Determine the [X, Y] coordinate at the center of the cell enclosing the given text.  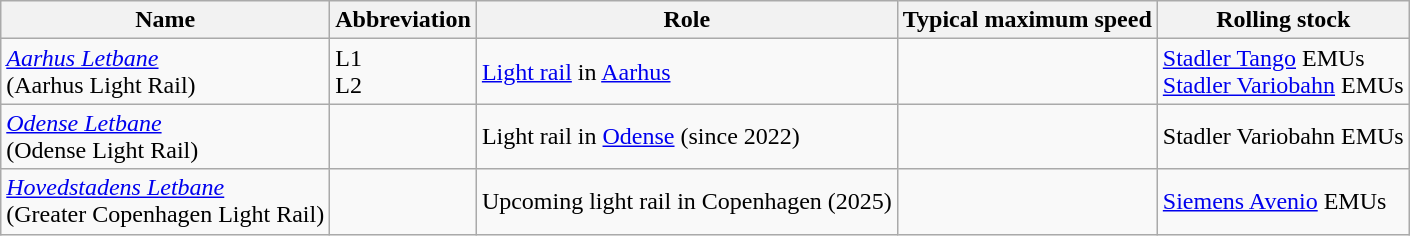
Light rail in Aarhus [686, 72]
Role [686, 20]
Light rail in Odense (since 2022) [686, 136]
Siemens Avenio EMUs [1283, 202]
Rolling stock [1283, 20]
Odense Letbane(Odense Light Rail) [166, 136]
Aarhus Letbane(Aarhus Light Rail) [166, 72]
Stadler Variobahn EMUs [1283, 136]
Stadler Tango EMUsStadler Variobahn EMUs [1283, 72]
Name [166, 20]
Upcoming light rail in Copenhagen (2025) [686, 202]
L1L2 [404, 72]
Hovedstadens Letbane(Greater Copenhagen Light Rail) [166, 202]
Typical maximum speed [1027, 20]
Abbreviation [404, 20]
